Determine the [x, y] coordinate at the center of the cell enclosing the given text.  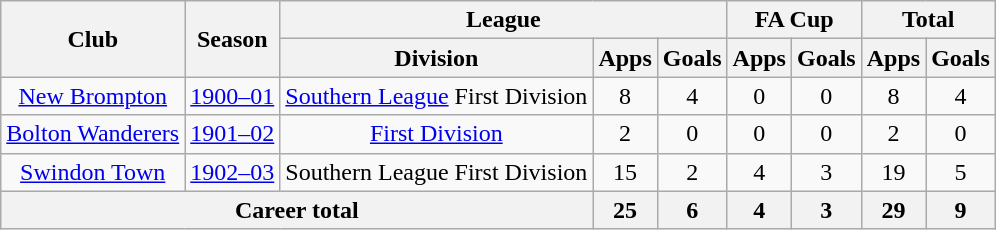
9 [961, 210]
Total [928, 20]
Division [436, 58]
First Division [436, 134]
Career total [297, 210]
Club [93, 39]
1901–02 [232, 134]
19 [893, 172]
5 [961, 172]
25 [625, 210]
15 [625, 172]
29 [893, 210]
1900–01 [232, 96]
Season [232, 39]
League [504, 20]
1902–03 [232, 172]
New Brompton [93, 96]
6 [692, 210]
Bolton Wanderers [93, 134]
Swindon Town [93, 172]
FA Cup [794, 20]
